Detect which cell encompasses the target text, then output its (X, Y) center coordinate. 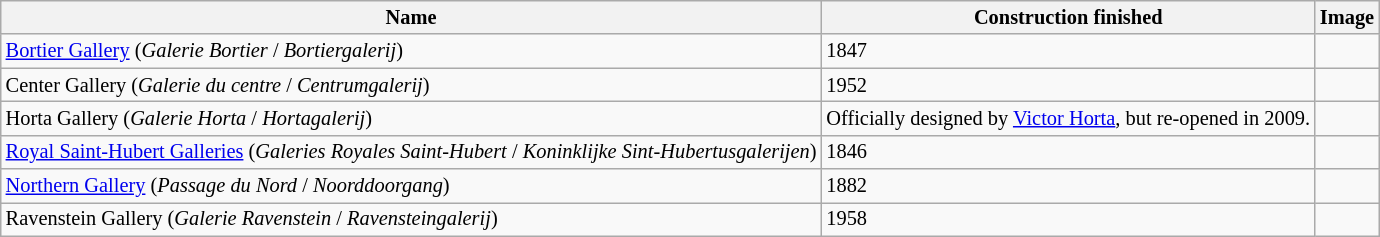
1882 (1068, 186)
Northern Gallery (Passage du Nord / Noorddoorgang) (412, 186)
Officially designed by Victor Horta, but re-opened in 2009. (1068, 118)
1958 (1068, 219)
Ravenstein Gallery (Galerie Ravenstein / Ravensteingalerij) (412, 219)
Construction finished (1068, 17)
1846 (1068, 152)
Royal Saint-Hubert Galleries (Galeries Royales Saint-Hubert / Koninklijke Sint-Hubertusgalerijen) (412, 152)
1952 (1068, 85)
Horta Gallery (Galerie Horta / Hortagalerij) (412, 118)
Center Gallery (Galerie du centre / Centrumgalerij) (412, 85)
Image (1347, 17)
1847 (1068, 51)
Name (412, 17)
Bortier Gallery (Galerie Bortier / Bortiergalerij) (412, 51)
